Locate the cell with the specified text and output its (x, y) center coordinate. 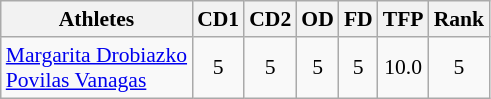
FD (358, 19)
10.0 (404, 68)
Rank (460, 19)
CD2 (270, 19)
Athletes (96, 19)
TFP (404, 19)
OD (318, 19)
Margarita DrobiazkoPovilas Vanagas (96, 68)
CD1 (218, 19)
